Locate the cell with the specified text and output its (X, Y) center coordinate. 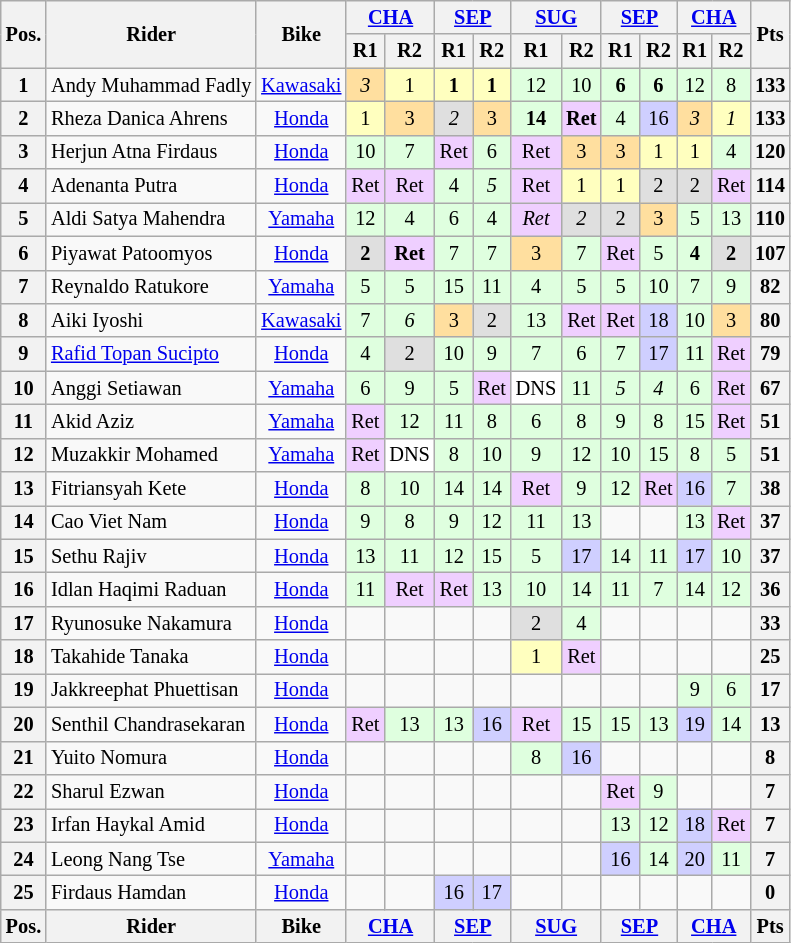
110 (770, 219)
Piyawat Patoomyos (151, 253)
Rafid Topan Sucipto (151, 354)
107 (770, 253)
Firdaus Hamdan (151, 892)
Jakkreephat Phuettisan (151, 690)
Ryunosuke Nakamura (151, 623)
23 (24, 825)
Akid Aziz (151, 421)
Fitriansyah Kete (151, 489)
Takahide Tanaka (151, 657)
120 (770, 152)
Adenanta Putra (151, 186)
Muzakkir Mohamed (151, 455)
Reynaldo Ratukore (151, 287)
Anggi Setiawan (151, 388)
Aldi Satya Mahendra (151, 219)
Aiki Iyoshi (151, 320)
67 (770, 388)
Cao Viet Nam (151, 522)
21 (24, 758)
82 (770, 287)
79 (770, 354)
Leong Nang Tse (151, 859)
Idlan Haqimi Raduan (151, 589)
Sharul Ezwan (151, 791)
22 (24, 791)
0 (770, 892)
38 (770, 489)
36 (770, 589)
Yuito Nomura (151, 758)
Senthil Chandrasekaran (151, 724)
Sethu Rajiv (151, 556)
Irfan Haykal Amid (151, 825)
114 (770, 186)
Andy Muhammad Fadly (151, 85)
80 (770, 320)
Herjun Atna Firdaus (151, 152)
24 (24, 859)
33 (770, 623)
Rheza Danica Ahrens (151, 118)
